Output the (x, y) coordinate of the center of the cell containing the given text.  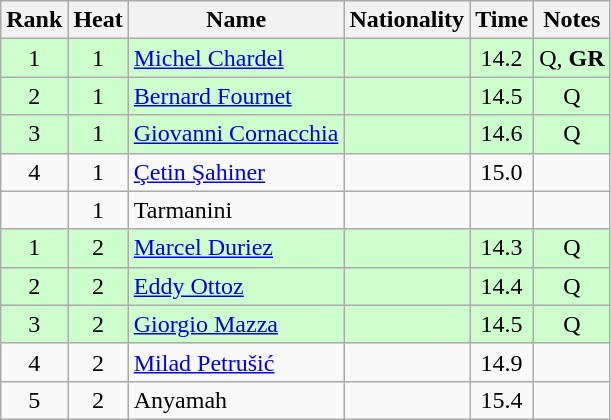
Time (502, 20)
15.4 (502, 400)
14.2 (502, 58)
Giovanni Cornacchia (236, 134)
Heat (98, 20)
14.3 (502, 248)
5 (34, 400)
Marcel Duriez (236, 248)
Milad Petrušić (236, 362)
Çetin Şahiner (236, 172)
Tarmanini (236, 210)
14.4 (502, 286)
Q, GR (572, 58)
Rank (34, 20)
Eddy Ottoz (236, 286)
14.6 (502, 134)
Nationality (407, 20)
Bernard Fournet (236, 96)
Anyamah (236, 400)
14.9 (502, 362)
15.0 (502, 172)
Name (236, 20)
Notes (572, 20)
Michel Chardel (236, 58)
Giorgio Mazza (236, 324)
